From the cell containing the given text, extract its center point as [X, Y] coordinate. 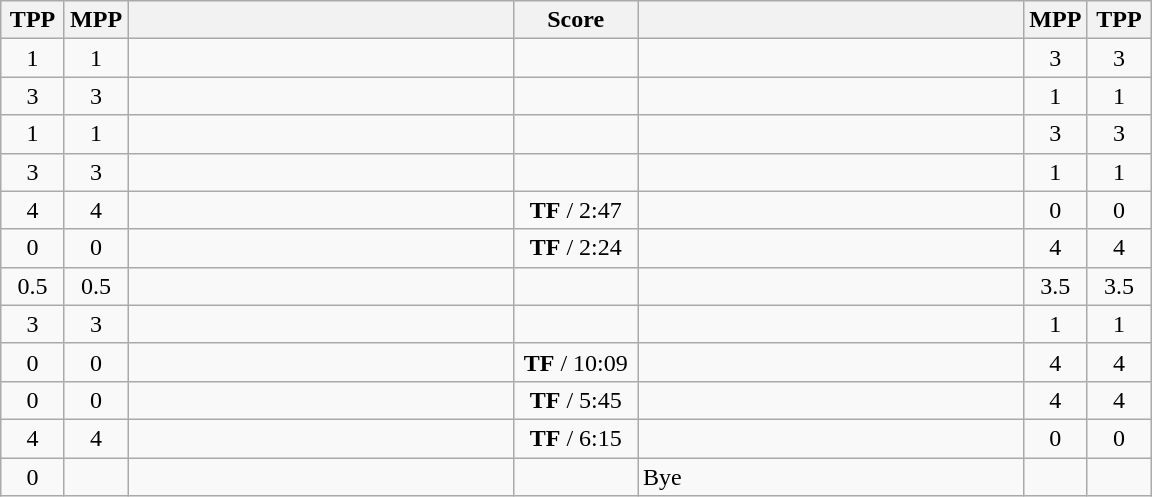
TF / 2:47 [576, 210]
TF / 10:09 [576, 362]
Score [576, 20]
TF / 6:15 [576, 438]
TF / 5:45 [576, 400]
Bye [831, 477]
TF / 2:24 [576, 248]
